Extract the (x, y) coordinate from the center of the cell holding the provided text.  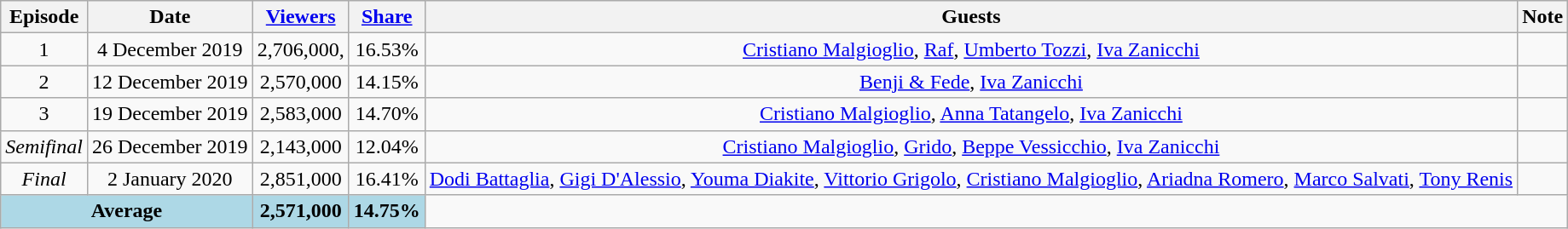
Benji & Fede, Iva Zanicchi (970, 82)
Note (1543, 17)
14.75% (387, 211)
16.53% (387, 49)
1 (44, 49)
3 (44, 114)
Episode (44, 17)
Dodi Battaglia, Gigi D'Alessio, Youma Diakite, Vittorio Grigolo, Cristiano Malgioglio, Ariadna Romero, Marco Salvati, Tony Renis (970, 179)
12 December 2019 (170, 82)
2,571,000 (300, 211)
26 December 2019 (170, 146)
Cristiano Malgioglio, Raf, Umberto Tozzi, Iva Zanicchi (970, 49)
Average (126, 211)
Guests (970, 17)
Share (387, 17)
2 (44, 82)
2,706,000, (300, 49)
Cristiano Malgioglio, Anna Tatangelo, Iva Zanicchi (970, 114)
Viewers (300, 17)
2,851,000 (300, 179)
2,583,000 (300, 114)
14.70% (387, 114)
2 January 2020 (170, 179)
2,570,000 (300, 82)
16.41% (387, 179)
19 December 2019 (170, 114)
2,143,000 (300, 146)
14.15% (387, 82)
Cristiano Malgioglio, Grido, Beppe Vessicchio, Iva Zanicchi (970, 146)
Semifinal (44, 146)
Final (44, 179)
Date (170, 17)
4 December 2019 (170, 49)
12.04% (387, 146)
